From the cell containing the given text, extract its center point as [X, Y] coordinate. 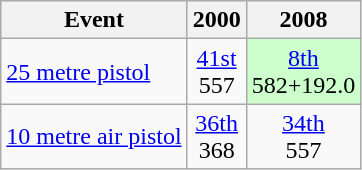
2000 [216, 20]
8th582+192.0 [304, 72]
25 metre pistol [94, 72]
34th557 [304, 136]
Event [94, 20]
36th368 [216, 136]
10 metre air pistol [94, 136]
2008 [304, 20]
41st557 [216, 72]
